Return the (x, y) coordinate for the center point of the cell that contains the specified text.  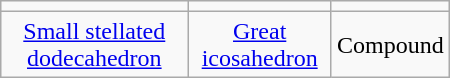
Small stellated dodecahedron (94, 44)
Great icosahedron (260, 44)
Compound (390, 44)
